For the text-containing cell, return its midpoint in [x, y] coordinate format. 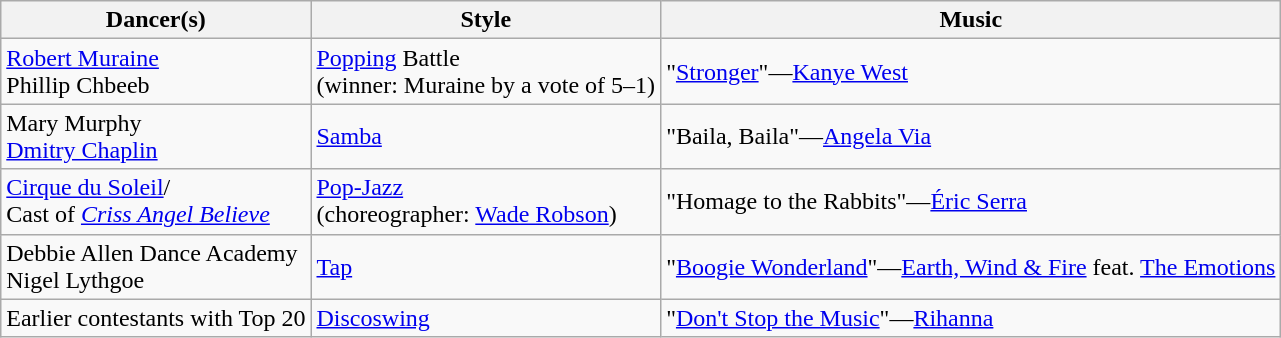
Discoswing [486, 318]
Popping Battle(winner: Muraine by a vote of 5–1) [486, 72]
Mary MurphyDmitry Chaplin [156, 136]
Pop-Jazz(choreographer: Wade Robson) [486, 202]
Samba [486, 136]
"Stronger"—Kanye West [971, 72]
Cirque du Soleil/Cast of Criss Angel Believe [156, 202]
Style [486, 20]
Debbie Allen Dance AcademyNigel Lythgoe [156, 266]
Robert MurainePhillip Chbeeb [156, 72]
"Boogie Wonderland"—Earth, Wind & Fire feat. The Emotions [971, 266]
Dancer(s) [156, 20]
Music [971, 20]
"Homage to the Rabbits"—Éric Serra [971, 202]
Tap [486, 266]
"Baila, Baila"—Angela Via [971, 136]
"Don't Stop the Music"—Rihanna [971, 318]
Earlier contestants with Top 20 [156, 318]
